Pinpoint the cell where the given text exists, returning its (X, Y) midpoint coordinate. 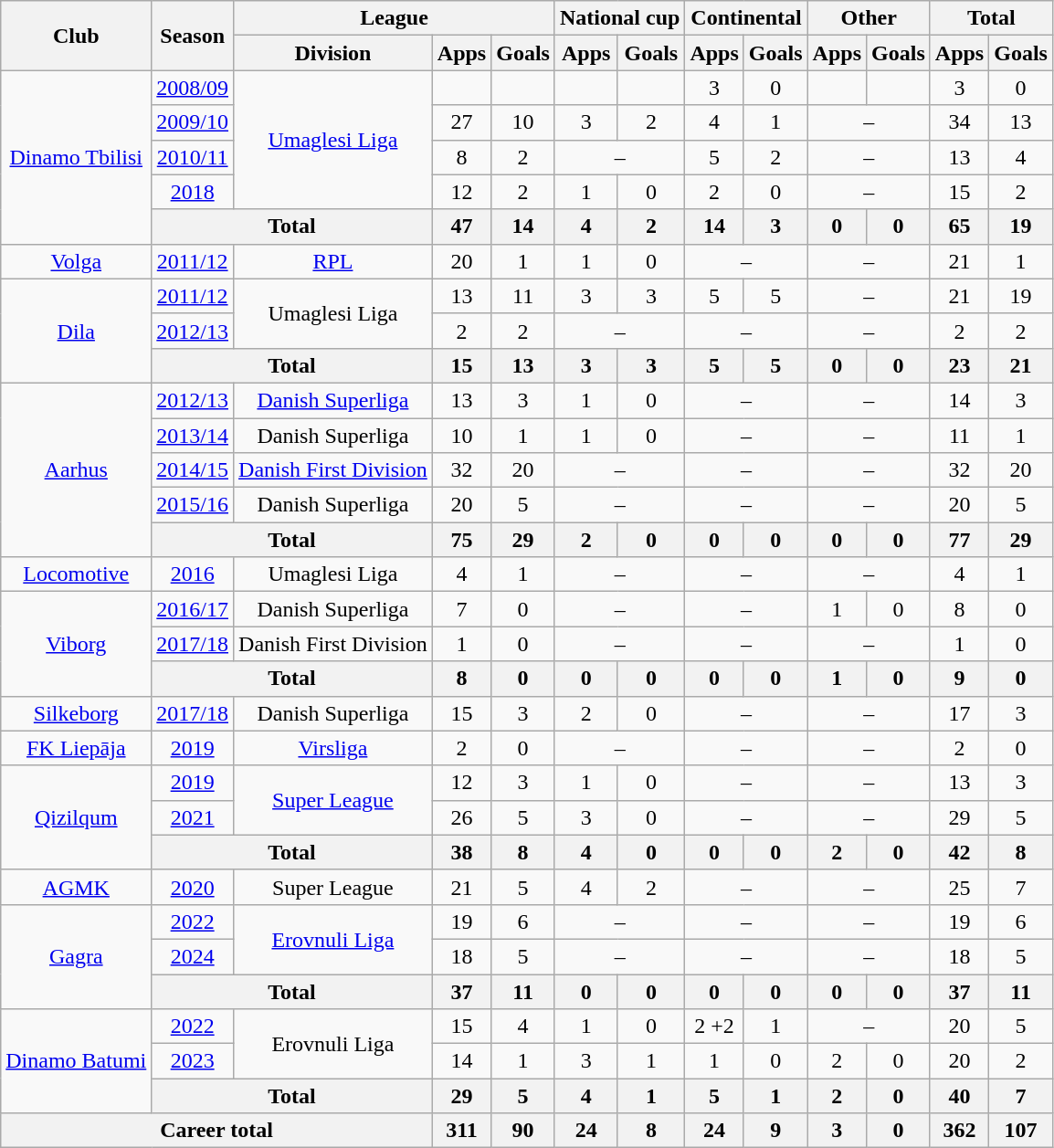
Dinamo Tbilisi (77, 157)
26 (461, 817)
AGMK (77, 887)
Virsliga (333, 748)
2021 (193, 817)
2016 (193, 574)
Club (77, 36)
34 (959, 122)
25 (959, 887)
65 (959, 226)
Aarhus (77, 469)
2009/10 (193, 122)
Division (333, 53)
Qizilqum (77, 817)
90 (523, 1131)
47 (461, 226)
FK Liepāja (77, 748)
Dila (77, 331)
Other (869, 18)
Locomotive (77, 574)
23 (959, 365)
Season (193, 36)
2008/09 (193, 88)
2010/11 (193, 157)
National cup (619, 18)
27 (461, 122)
Continental (746, 18)
League (395, 18)
2015/16 (193, 505)
107 (1021, 1131)
2023 (193, 1061)
2024 (193, 956)
311 (461, 1131)
Career total (217, 1131)
40 (959, 1096)
Silkeborg (77, 713)
17 (959, 713)
77 (959, 540)
2014/15 (193, 470)
RPL (333, 261)
Gagra (77, 956)
2018 (193, 192)
2016/17 (193, 609)
Dinamo Batumi (77, 1061)
42 (959, 852)
362 (959, 1131)
38 (461, 852)
Viborg (77, 644)
2020 (193, 887)
75 (461, 540)
2013/14 (193, 436)
Volga (77, 261)
2 +2 (714, 1027)
